Detect which cell encompasses the target text, then output its [X, Y] center coordinate. 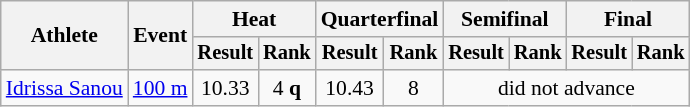
Athlete [64, 36]
Idrissa Sanou [64, 88]
Final [628, 19]
Event [160, 36]
4 q [287, 88]
Quarterfinal [380, 19]
10.33 [226, 88]
Heat [254, 19]
8 [414, 88]
did not advance [566, 88]
10.43 [350, 88]
100 m [160, 88]
Semifinal [504, 19]
